From the cell containing the given text, extract its center point as (X, Y) coordinate. 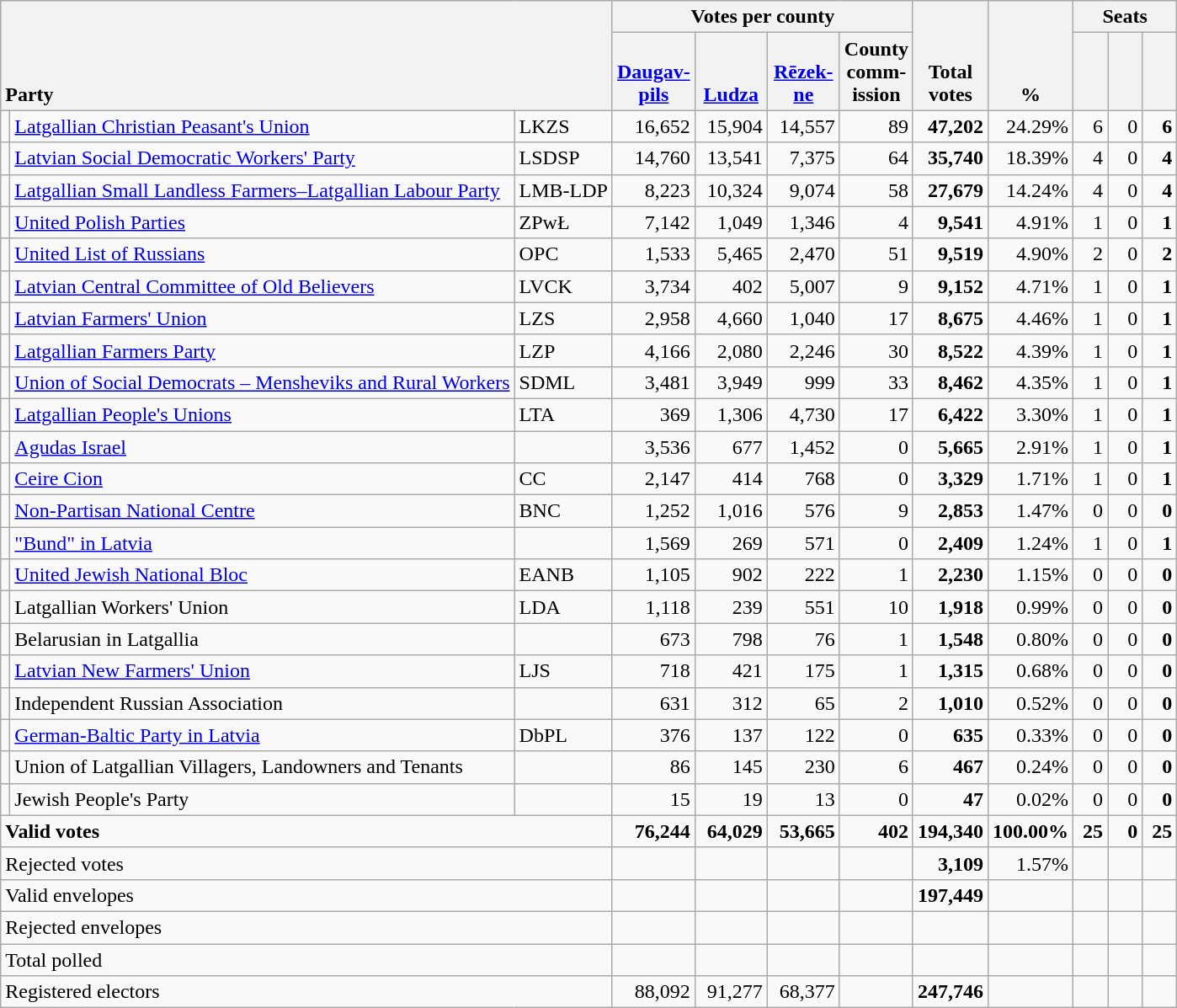
4,166 (653, 350)
Latvian Farmers' Union (263, 318)
1.15% (1031, 575)
3.30% (1031, 414)
5,465 (731, 254)
"Bund" in Latvia (263, 543)
1.47% (1031, 511)
Ludza (731, 72)
1.24% (1031, 543)
Latgallian Workers' Union (263, 607)
369 (653, 414)
Ceire Cion (263, 479)
30 (876, 350)
414 (731, 479)
65 (803, 703)
89 (876, 126)
Total polled (306, 959)
8,675 (950, 318)
9,519 (950, 254)
194,340 (950, 831)
798 (731, 639)
2.91% (1031, 447)
1,315 (950, 671)
718 (653, 671)
5,665 (950, 447)
19 (731, 799)
7,375 (803, 158)
247,746 (950, 992)
0.24% (1031, 767)
312 (731, 703)
% (1031, 56)
LZS (563, 318)
SDML (563, 382)
635 (950, 735)
3,109 (950, 863)
15,904 (731, 126)
LKZS (563, 126)
LMB-LDP (563, 190)
35,740 (950, 158)
Latgallian Small Landless Farmers–Latgallian Labour Party (263, 190)
76,244 (653, 831)
1.71% (1031, 479)
1,569 (653, 543)
53,665 (803, 831)
Belarusian in Latgallia (263, 639)
14,557 (803, 126)
13,541 (731, 158)
86 (653, 767)
BNC (563, 511)
551 (803, 607)
47 (950, 799)
Independent Russian Association (263, 703)
2,853 (950, 511)
Jewish People's Party (263, 799)
4.39% (1031, 350)
1,306 (731, 414)
0.99% (1031, 607)
64,029 (731, 831)
9,074 (803, 190)
100.00% (1031, 831)
1,105 (653, 575)
5,007 (803, 286)
91,277 (731, 992)
Rejected votes (306, 863)
122 (803, 735)
576 (803, 511)
DbPL (563, 735)
14,760 (653, 158)
421 (731, 671)
47,202 (950, 126)
4,730 (803, 414)
1,918 (950, 607)
Daugav- pils (653, 72)
Registered electors (306, 992)
1,548 (950, 639)
10 (876, 607)
15 (653, 799)
Valid votes (306, 831)
2,958 (653, 318)
33 (876, 382)
3,329 (950, 479)
677 (731, 447)
Agudas Israel (263, 447)
230 (803, 767)
76 (803, 639)
27,679 (950, 190)
LSDSP (563, 158)
2,080 (731, 350)
Latgallian People's Unions (263, 414)
1,118 (653, 607)
1,016 (731, 511)
United Polish Parties (263, 222)
4.91% (1031, 222)
Rejected envelopes (306, 927)
18.39% (1031, 158)
3,949 (731, 382)
222 (803, 575)
145 (731, 767)
999 (803, 382)
10,324 (731, 190)
Total votes (950, 56)
0.68% (1031, 671)
Latvian New Farmers' Union (263, 671)
4.71% (1031, 286)
239 (731, 607)
LZP (563, 350)
175 (803, 671)
1.57% (1031, 863)
8,522 (950, 350)
1,252 (653, 511)
3,481 (653, 382)
4,660 (731, 318)
571 (803, 543)
1,533 (653, 254)
902 (731, 575)
Union of Social Democrats – Mensheviks and Rural Workers (263, 382)
768 (803, 479)
Valid envelopes (306, 895)
Non-Partisan National Centre (263, 511)
4.90% (1031, 254)
376 (653, 735)
LDA (563, 607)
2,409 (950, 543)
1,452 (803, 447)
2,246 (803, 350)
Latgallian Christian Peasant's Union (263, 126)
1,040 (803, 318)
9,152 (950, 286)
LVCK (563, 286)
United Jewish National Bloc (263, 575)
24.29% (1031, 126)
6,422 (950, 414)
4.46% (1031, 318)
673 (653, 639)
Latgallian Farmers Party (263, 350)
197,449 (950, 895)
16,652 (653, 126)
Rēzek- ne (803, 72)
Votes per county (763, 17)
CC (563, 479)
269 (731, 543)
Latvian Central Committee of Old Believers (263, 286)
United List of Russians (263, 254)
EANB (563, 575)
2,230 (950, 575)
51 (876, 254)
64 (876, 158)
8,462 (950, 382)
58 (876, 190)
Party (306, 56)
13 (803, 799)
1,049 (731, 222)
467 (950, 767)
0.02% (1031, 799)
631 (653, 703)
7,142 (653, 222)
4.35% (1031, 382)
County comm- ission (876, 72)
9,541 (950, 222)
88,092 (653, 992)
Union of Latgallian Villagers, Landowners and Tenants (263, 767)
ZPwŁ (563, 222)
68,377 (803, 992)
1,346 (803, 222)
LTA (563, 414)
0.52% (1031, 703)
3,536 (653, 447)
German-Baltic Party in Latvia (263, 735)
LJS (563, 671)
3,734 (653, 286)
Seats (1125, 17)
1,010 (950, 703)
ОРС (563, 254)
0.33% (1031, 735)
2,470 (803, 254)
2,147 (653, 479)
Latvian Social Democratic Workers' Party (263, 158)
8,223 (653, 190)
14.24% (1031, 190)
137 (731, 735)
0.80% (1031, 639)
